Find where the given text appears and provide that cell's center as (x, y) coordinate. 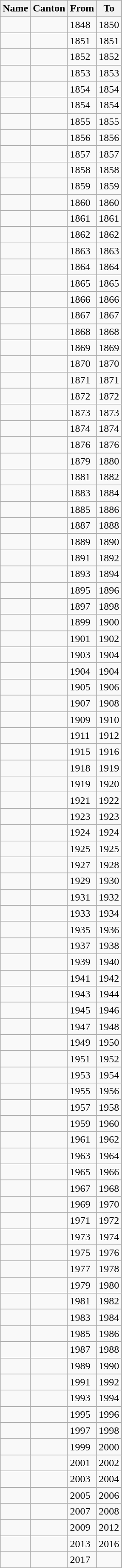
1945 (82, 1011)
1999 (82, 1447)
1902 (109, 639)
1901 (82, 639)
1897 (82, 606)
1979 (82, 1285)
2009 (82, 1528)
1959 (82, 1123)
1994 (109, 1398)
1980 (109, 1285)
1985 (82, 1334)
1990 (109, 1366)
1942 (109, 978)
1915 (82, 752)
From (82, 8)
1995 (82, 1414)
1946 (109, 1011)
1939 (82, 962)
2007 (82, 1512)
1884 (109, 493)
1991 (82, 1382)
1887 (82, 526)
1881 (82, 477)
1983 (82, 1317)
1894 (109, 574)
1900 (109, 622)
1972 (109, 1220)
1962 (109, 1140)
1882 (109, 477)
1943 (82, 994)
1883 (82, 493)
1961 (82, 1140)
1948 (109, 1027)
1968 (109, 1188)
1955 (82, 1091)
1892 (109, 558)
1988 (109, 1350)
2001 (82, 1463)
1905 (82, 687)
1916 (109, 752)
1912 (109, 736)
1907 (82, 703)
1928 (109, 865)
1931 (82, 897)
1978 (109, 1269)
Name (15, 8)
1975 (82, 1253)
2012 (109, 1528)
1888 (109, 526)
2006 (109, 1495)
2003 (82, 1479)
2013 (82, 1544)
1918 (82, 768)
1899 (82, 622)
2002 (109, 1463)
1976 (109, 1253)
1889 (82, 542)
1966 (109, 1172)
1947 (82, 1027)
1971 (82, 1220)
2016 (109, 1544)
1890 (109, 542)
1997 (82, 1430)
1965 (82, 1172)
1932 (109, 897)
1848 (82, 25)
1930 (109, 881)
1977 (82, 1269)
1906 (109, 687)
1933 (82, 913)
1998 (109, 1430)
1956 (109, 1091)
2004 (109, 1479)
1941 (82, 978)
1895 (82, 590)
To (109, 8)
1850 (109, 25)
1973 (82, 1237)
1910 (109, 720)
1911 (82, 736)
1992 (109, 1382)
1950 (109, 1043)
1982 (109, 1301)
1938 (109, 946)
1987 (82, 1350)
Canton (49, 8)
1908 (109, 703)
1940 (109, 962)
1909 (82, 720)
1936 (109, 929)
1879 (82, 461)
1951 (82, 1059)
1944 (109, 994)
2000 (109, 1447)
1937 (82, 946)
1970 (109, 1204)
1969 (82, 1204)
1974 (109, 1237)
1957 (82, 1107)
1921 (82, 800)
2017 (82, 1560)
1898 (109, 606)
1964 (109, 1156)
1949 (82, 1043)
1934 (109, 913)
1927 (82, 865)
1967 (82, 1188)
1885 (82, 510)
1958 (109, 1107)
1953 (82, 1075)
1935 (82, 929)
1989 (82, 1366)
1929 (82, 881)
1891 (82, 558)
1903 (82, 655)
1981 (82, 1301)
1886 (109, 510)
1896 (109, 590)
1952 (109, 1059)
1986 (109, 1334)
1984 (109, 1317)
1960 (109, 1123)
1993 (82, 1398)
1954 (109, 1075)
1996 (109, 1414)
1922 (109, 800)
1880 (109, 461)
2005 (82, 1495)
1920 (109, 784)
1963 (82, 1156)
1893 (82, 574)
2008 (109, 1512)
